Locate the cell with the specified text and output its [x, y] center coordinate. 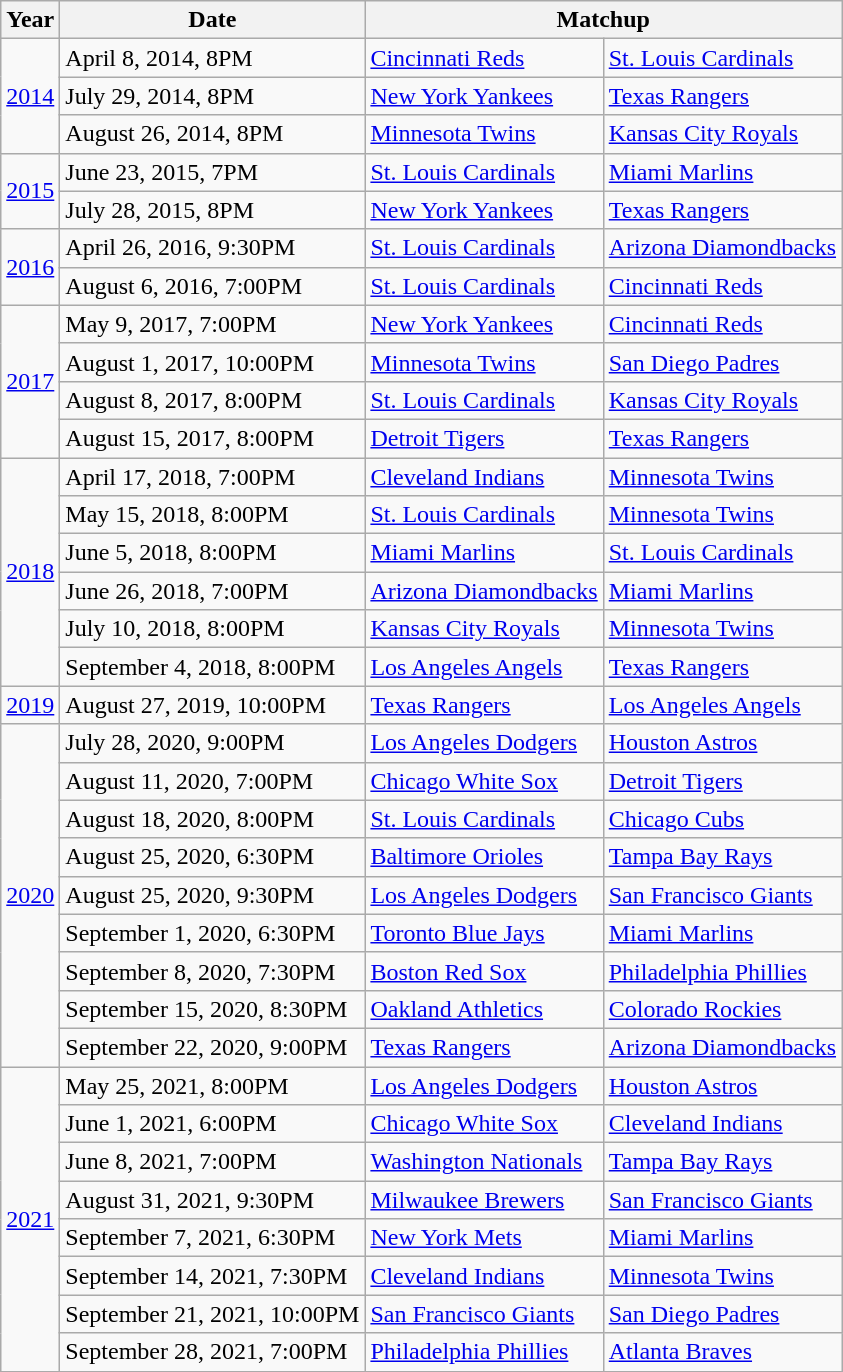
September 21, 2021, 10:00PM [212, 1314]
August 8, 2017, 8:00PM [212, 400]
June 5, 2018, 8:00PM [212, 553]
August 11, 2020, 7:00PM [212, 781]
Baltimore Orioles [484, 857]
September 8, 2020, 7:30PM [212, 971]
June 26, 2018, 7:00PM [212, 591]
August 18, 2020, 8:00PM [212, 819]
August 15, 2017, 8:00PM [212, 438]
September 22, 2020, 9:00PM [212, 1047]
Toronto Blue Jays [484, 933]
June 8, 2021, 7:00PM [212, 1162]
2015 [30, 191]
2016 [30, 267]
August 6, 2016, 7:00PM [212, 286]
May 9, 2017, 7:00PM [212, 324]
August 25, 2020, 6:30PM [212, 857]
September 28, 2021, 7:00PM [212, 1352]
August 26, 2014, 8PM [212, 134]
Colorado Rockies [722, 1009]
2019 [30, 705]
Date [212, 20]
Boston Red Sox [484, 971]
September 1, 2020, 6:30PM [212, 933]
April 26, 2016, 9:30PM [212, 248]
September 7, 2021, 6:30PM [212, 1238]
September 15, 2020, 8:30PM [212, 1009]
Oakland Athletics [484, 1009]
August 31, 2021, 9:30PM [212, 1200]
May 15, 2018, 8:00PM [212, 515]
New York Mets [484, 1238]
July 10, 2018, 8:00PM [212, 629]
April 17, 2018, 7:00PM [212, 477]
September 4, 2018, 8:00PM [212, 667]
Matchup [604, 20]
September 14, 2021, 7:30PM [212, 1276]
Year [30, 20]
2020 [30, 896]
April 8, 2014, 8PM [212, 58]
June 23, 2015, 7PM [212, 172]
Chicago Cubs [722, 819]
2018 [30, 572]
June 1, 2021, 6:00PM [212, 1124]
2017 [30, 381]
August 1, 2017, 10:00PM [212, 362]
Atlanta Braves [722, 1352]
Washington Nationals [484, 1162]
2021 [30, 1218]
July 28, 2015, 8PM [212, 210]
July 29, 2014, 8PM [212, 96]
2014 [30, 96]
July 28, 2020, 9:00PM [212, 743]
August 27, 2019, 10:00PM [212, 705]
May 25, 2021, 8:00PM [212, 1085]
Milwaukee Brewers [484, 1200]
August 25, 2020, 9:30PM [212, 895]
